Return (x, y) of the center of cell containing provided text 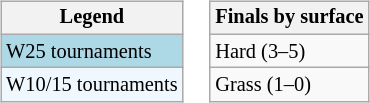
Grass (1–0) (289, 85)
Hard (3–5) (289, 51)
W10/15 tournaments (92, 85)
Finals by surface (289, 18)
Legend (92, 18)
W25 tournaments (92, 51)
